From the cell containing the given text, extract its center point as [X, Y] coordinate. 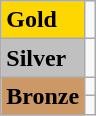
Bronze [43, 96]
Silver [43, 58]
Gold [43, 20]
